Search for the cell housing the specified text and yield its (x, y) center coordinate. 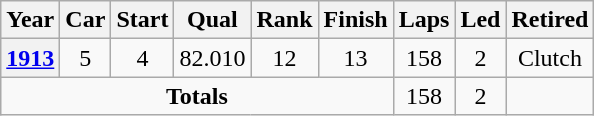
Led (480, 20)
12 (284, 58)
Clutch (550, 58)
Rank (284, 20)
Start (142, 20)
1913 (30, 58)
4 (142, 58)
5 (86, 58)
Year (30, 20)
Finish (356, 20)
Totals (197, 96)
13 (356, 58)
82.010 (212, 58)
Laps (424, 20)
Retired (550, 20)
Qual (212, 20)
Car (86, 20)
